Locate the cell with the specified text and output its [x, y] center coordinate. 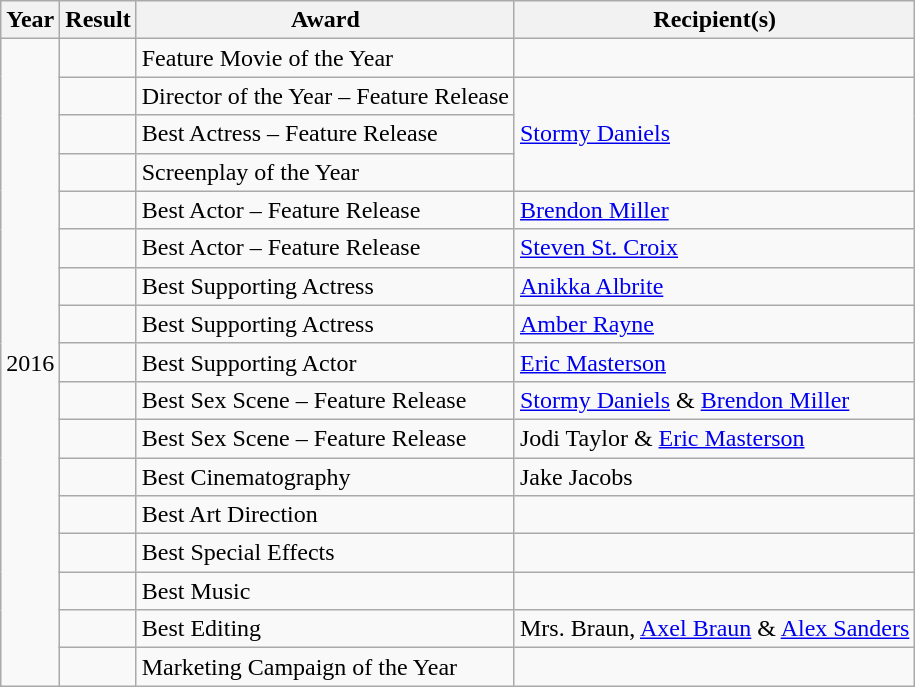
Jake Jacobs [714, 477]
Steven St. Croix [714, 248]
Amber Rayne [714, 324]
Eric Masterson [714, 362]
Brendon Miller [714, 210]
Stormy Daniels & Brendon Miller [714, 400]
2016 [30, 362]
Year [30, 20]
Screenplay of the Year [325, 172]
Director of the Year – Feature Release [325, 96]
Best Music [325, 591]
Best Supporting Actor [325, 362]
Stormy Daniels [714, 134]
Marketing Campaign of the Year [325, 667]
Recipient(s) [714, 20]
Best Cinematography [325, 477]
Best Special Effects [325, 553]
Anikka Albrite [714, 286]
Feature Movie of the Year [325, 58]
Best Actress – Feature Release [325, 134]
Award [325, 20]
Jodi Taylor & Eric Masterson [714, 438]
Best Art Direction [325, 515]
Mrs. Braun, Axel Braun & Alex Sanders [714, 629]
Best Editing [325, 629]
Result [98, 20]
